Output the (x, y) coordinate of the center of the cell containing the given text.  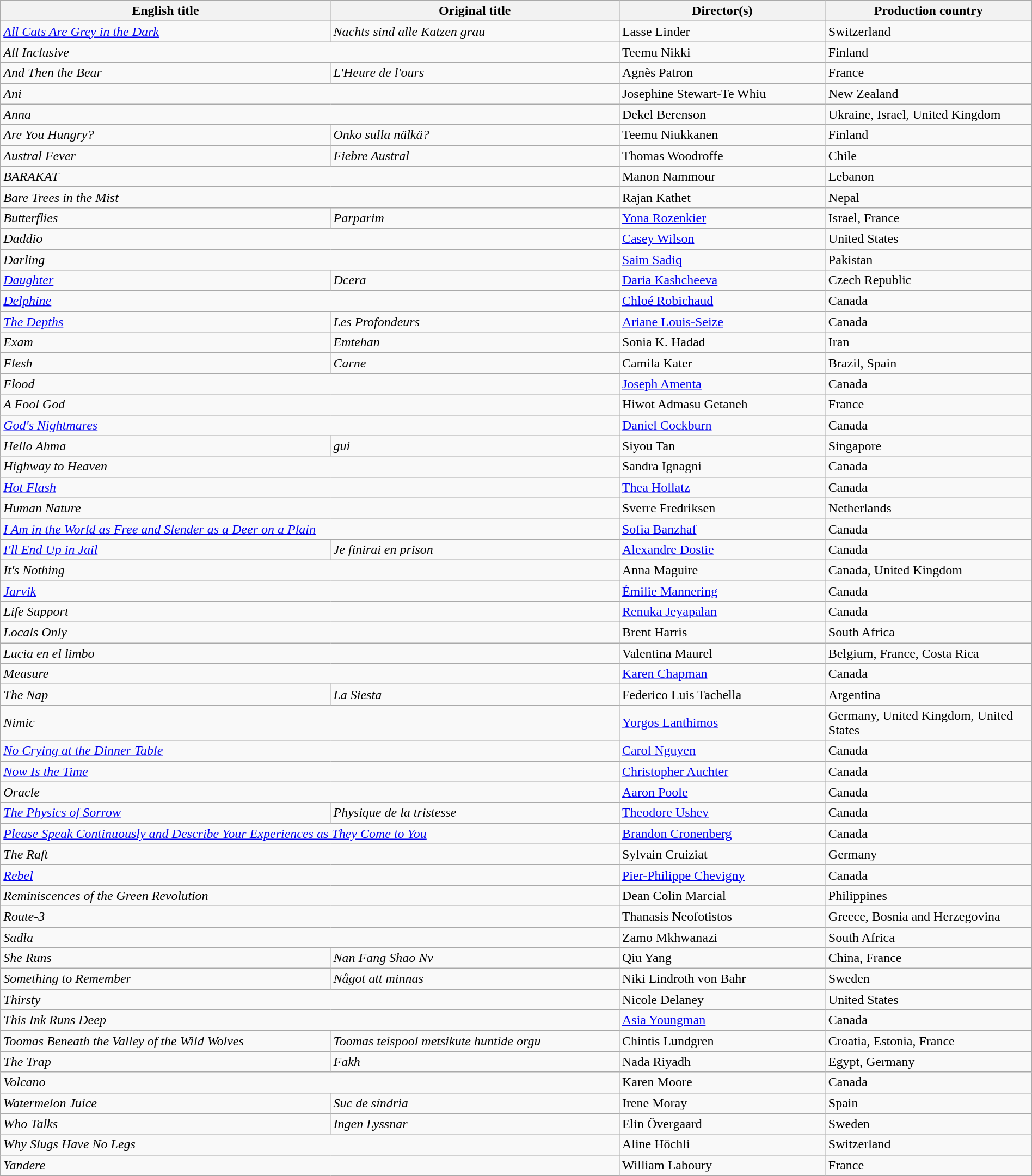
Egypt, Germany (929, 1062)
Dekel Berenson (722, 114)
Measure (310, 674)
Parparim (475, 218)
Nachts sind alle Katzen grau (475, 32)
Je finirai en prison (475, 549)
Physique de la tristesse (475, 813)
Pakistan (929, 260)
Spain (929, 1103)
The Raft (310, 854)
Nada Riyadh (722, 1062)
Chintis Lundgren (722, 1041)
Please Speak Continuously and Describe Your Experiences as They Come to You (310, 834)
No Crying at the Dinner Table (310, 751)
Austral Fever (165, 156)
Asia Youngman (722, 1020)
Ani (310, 94)
Croatia, Estonia, France (929, 1041)
Human Nature (310, 508)
Daddio (310, 238)
Aaron Poole (722, 792)
This Ink Runs Deep (310, 1020)
Anna Maguire (722, 570)
Darling (310, 260)
All Cats Are Grey in the Dark (165, 32)
Sverre Fredriksen (722, 508)
Fiebre Austral (475, 156)
Federico Luis Tachella (722, 695)
Watermelon Juice (165, 1103)
Irene Moray (722, 1103)
Siyou Tan (722, 446)
Brent Harris (722, 633)
Chloé Robichaud (722, 301)
Philippines (929, 896)
Butterflies (165, 218)
Life Support (310, 612)
Flesh (165, 363)
Highway to Heaven (310, 467)
William Laboury (722, 1165)
English title (165, 11)
Something to Remember (165, 979)
Onko sulla nälkä? (475, 135)
Dean Colin Marcial (722, 896)
Renuka Jeyapalan (722, 612)
Josephine Stewart-Te Whiu (722, 94)
Christopher Auchter (722, 771)
Carne (475, 363)
Toomas Beneath the Valley of the Wild Wolves (165, 1041)
Are You Hungry? (165, 135)
Nepal (929, 197)
Locals Only (310, 633)
La Siesta (475, 695)
Émilie Mannering (722, 591)
Daniel Cockburn (722, 425)
Greece, Bosnia and Herzegovina (929, 916)
Dcera (475, 280)
Hot Flash (310, 487)
Carol Nguyen (722, 751)
Director(s) (722, 11)
She Runs (165, 958)
Yorgos Lanthimos (722, 723)
Teemu Niukkanen (722, 135)
Camila Kater (722, 363)
Zamo Mkhwanazi (722, 937)
Canada, United Kingdom (929, 570)
Exam (165, 342)
Who Talks (165, 1124)
Lebanon (929, 176)
Fakh (475, 1062)
Why Slugs Have No Legs (310, 1144)
Alexandre Dostie (722, 549)
Toomas teispool metsikute huntide orgu (475, 1041)
Singapore (929, 446)
Niki Lindroth von Bahr (722, 979)
Lasse Linder (722, 32)
Anna (310, 114)
Emtehan (475, 342)
Hiwot Admasu Getaneh (722, 405)
Sonia K. Hadad (722, 342)
Rebel (310, 875)
Germany (929, 854)
Karen Moore (722, 1082)
Hello Ahma (165, 446)
Netherlands (929, 508)
Ariane Louis-Seize (722, 322)
Ingen Lyssnar (475, 1124)
Lucia en el limbo (310, 653)
Casey Wilson (722, 238)
L'Heure de l'ours (475, 73)
The Nap (165, 695)
BARAKAT (310, 176)
Production country (929, 11)
Flood (310, 384)
Nicole Delaney (722, 1000)
God's Nightmares (310, 425)
I'll End Up in Jail (165, 549)
Agnès Patron (722, 73)
China, France (929, 958)
Sylvain Cruiziat (722, 854)
Oracle (310, 792)
Daughter (165, 280)
Teemu Nikki (722, 52)
Pier-Philippe Chevigny (722, 875)
Les Profondeurs (475, 322)
Original title (475, 11)
Ukraine, Israel, United Kingdom (929, 114)
The Trap (165, 1062)
Nan Fang Shao Nv (475, 958)
New Zealand (929, 94)
All Inclusive (310, 52)
Rajan Kathet (722, 197)
Israel, France (929, 218)
Suc de síndria (475, 1103)
Thomas Woodroffe (722, 156)
Sadla (310, 937)
Now Is the Time (310, 771)
A Fool God (310, 405)
Delphine (310, 301)
And Then the Bear (165, 73)
The Depths (165, 322)
Valentina Maurel (722, 653)
Belgium, France, Costa Rica (929, 653)
Volcano (310, 1082)
Sofia Banzhaf (722, 529)
The Physics of Sorrow (165, 813)
Qiu Yang (722, 958)
It's Nothing (310, 570)
Theodore Ushev (722, 813)
Elin Övergaard (722, 1124)
Jarvik (310, 591)
Något att minnas (475, 979)
Yandere (310, 1165)
Reminiscences of the Green Revolution (310, 896)
Daria Kashcheeva (722, 280)
Iran (929, 342)
Karen Chapman (722, 674)
Brandon Cronenberg (722, 834)
I Am in the World as Free and Slender as a Deer on a Plain (310, 529)
Aline Höchli (722, 1144)
Bare Trees in the Mist (310, 197)
Yona Rozenkier (722, 218)
Manon Nammour (722, 176)
Thirsty (310, 1000)
Nimic (310, 723)
Argentina (929, 695)
Brazil, Spain (929, 363)
Thanasis Neofotistos (722, 916)
Joseph Amenta (722, 384)
Route-3 (310, 916)
Saim Sadiq (722, 260)
Chile (929, 156)
Germany, United Kingdom, United States (929, 723)
Thea Hollatz (722, 487)
Sandra Ignagni (722, 467)
gui (475, 446)
Czech Republic (929, 280)
